For the text-containing cell, return its midpoint in (x, y) coordinate format. 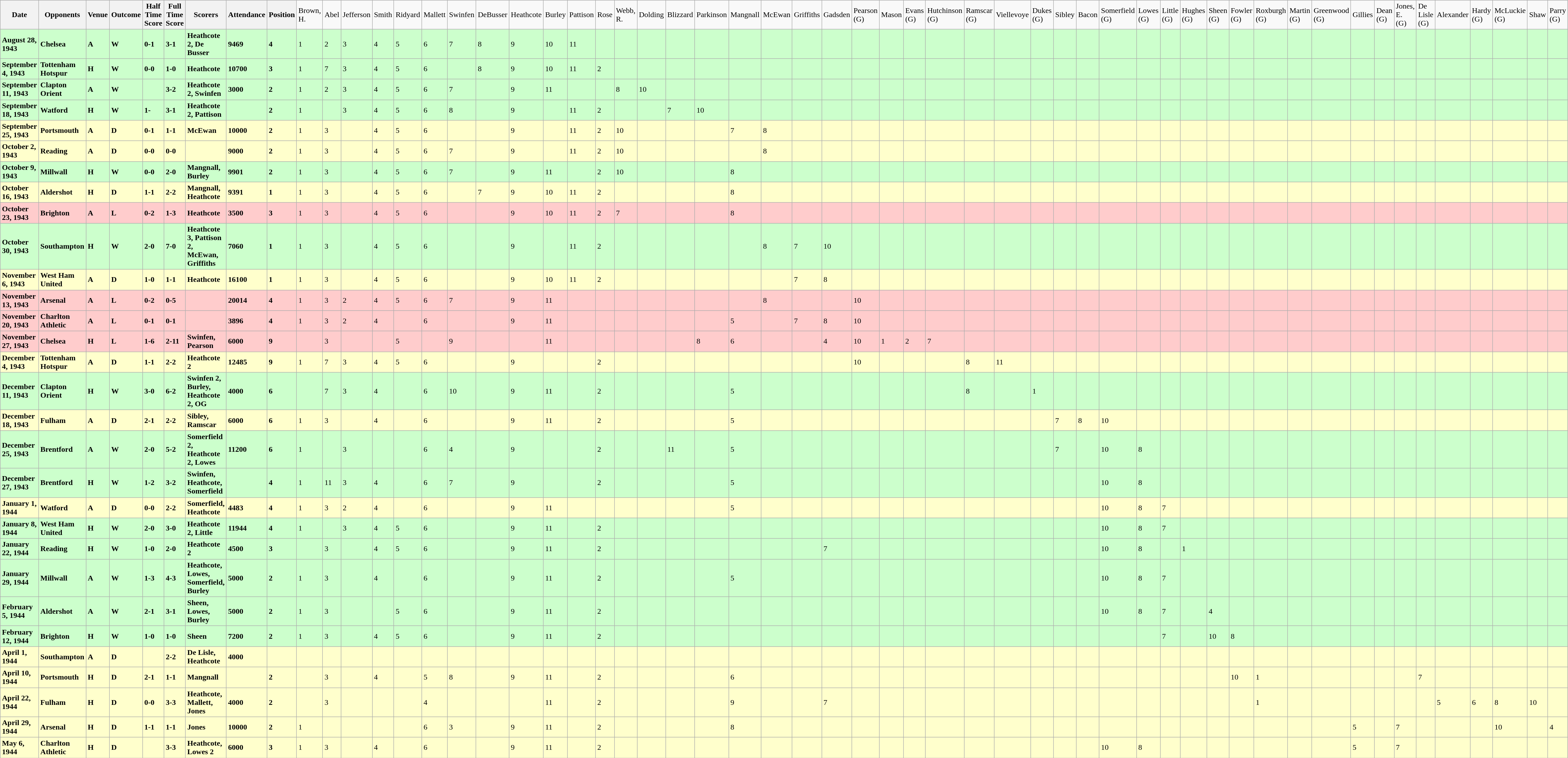
Viellevoye (1013, 15)
Burley (555, 15)
October 23, 1943 (20, 213)
Heathcote, Lowes, Somerfield, Burley (206, 578)
February 12, 1944 (20, 636)
Parry (G) (1558, 15)
Gadsden (837, 15)
December 4, 1943 (20, 362)
Griffiths (807, 15)
October 30, 1943 (20, 246)
5-2 (175, 449)
De Lisle (G) (1426, 15)
Shaw (1538, 15)
Fowler (G) (1242, 15)
Scorers (206, 15)
12485 (247, 362)
Venue (98, 15)
Date (20, 15)
Half Time Score (153, 15)
Hutchinson (G) (945, 15)
20014 (247, 300)
Roxburgh (G) (1271, 15)
December 18, 1943 (20, 420)
1- (153, 110)
9000 (247, 151)
11200 (247, 449)
Swinfen, Heathcote, Somerfield (206, 483)
August 28, 1943 (20, 44)
Jefferson (357, 15)
January 22, 1944 (20, 549)
Sheen, Lowes, Burley (206, 611)
Parkinson (712, 15)
Dolding (651, 15)
4500 (247, 549)
Jones (206, 727)
16100 (247, 280)
Heathcote, Mallett, Jones (206, 702)
Ridyard (408, 15)
9901 (247, 171)
Ramscar (G) (979, 15)
September 4, 1943 (20, 69)
Somerfield, Heathcote (206, 507)
Swinfen (461, 15)
November 27, 1943 (20, 342)
Greenwood (G) (1332, 15)
Somerfield (G) (1118, 15)
Hughes (G) (1194, 15)
January 29, 1944 (20, 578)
September 25, 1943 (20, 130)
Heathcote 2, Swinfen (206, 89)
Swinfen 2, Burley, Heathcote 2, OG (206, 391)
Mason (891, 15)
Alexander (1452, 15)
7200 (247, 636)
9469 (247, 44)
October 16, 1943 (20, 192)
1-2 (153, 483)
Gillies (1363, 15)
April 1, 1944 (20, 657)
11944 (247, 528)
Lowes (G) (1148, 15)
3500 (247, 213)
May 6, 1944 (20, 748)
Smith (383, 15)
Heathcote 2, De Busser (206, 44)
January 8, 1944 (20, 528)
Heathcote, Lowes 2 (206, 748)
Sibley (1065, 15)
December 27, 1943 (20, 483)
November 13, 1943 (20, 300)
Mangnall, Heathcote (206, 192)
Opponents (62, 15)
Rose (605, 15)
Dean (G) (1384, 15)
April 29, 1944 (20, 727)
Pattison (582, 15)
Heathcote 2, Little (206, 528)
Swinfen, Pearson (206, 342)
3000 (247, 89)
Sheen (206, 636)
Abel (332, 15)
Outcome (126, 15)
10700 (247, 69)
DeBusser (492, 15)
Mallett (434, 15)
October 2, 1943 (20, 151)
Hardy (G) (1482, 15)
De Lisle, Heathcote (206, 657)
April 22, 1944 (20, 702)
7-0 (175, 246)
9391 (247, 192)
November 6, 1943 (20, 280)
Jones, E. (G) (1405, 15)
Little (G) (1170, 15)
Brown, H. (309, 15)
Blizzard (680, 15)
0-5 (175, 300)
Full Time Score (175, 15)
4483 (247, 507)
1-6 (153, 342)
4-3 (175, 578)
April 10, 1944 (20, 677)
Dukes (G) (1042, 15)
September 18, 1943 (20, 110)
Position (282, 15)
November 20, 1943 (20, 321)
January 1, 1944 (20, 507)
October 9, 1943 (20, 171)
3896 (247, 321)
7060 (247, 246)
Sheen (G) (1218, 15)
December 25, 1943 (20, 449)
Mangnall, Burley (206, 171)
Pearson (G) (866, 15)
McLuckie (G) (1510, 15)
Bacon (1088, 15)
Sibley, Ramscar (206, 420)
Heathcote 2, Pattison (206, 110)
September 11, 1943 (20, 89)
December 11, 1943 (20, 391)
Martin (G) (1300, 15)
Heathcote 3, Pattison 2, McEwan, Griffiths (206, 246)
February 5, 1944 (20, 611)
Somerfield 2, Heathcote 2, Lowes (206, 449)
2-11 (175, 342)
Webb, R. (626, 15)
6-2 (175, 391)
Evans (G) (915, 15)
Attendance (247, 15)
